Scan for the cell matching the given text and deliver its [X, Y] coordinate at center. 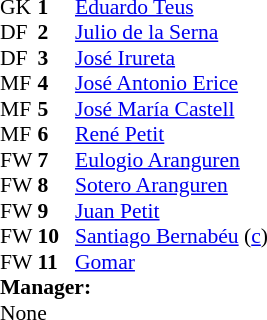
2 [56, 33]
9 [56, 211]
7 [56, 160]
3 [56, 58]
10 [56, 237]
5 [56, 109]
6 [56, 135]
4 [56, 83]
11 [56, 262]
8 [56, 185]
